Find where the given text appears and provide that cell's center as (x, y) coordinate. 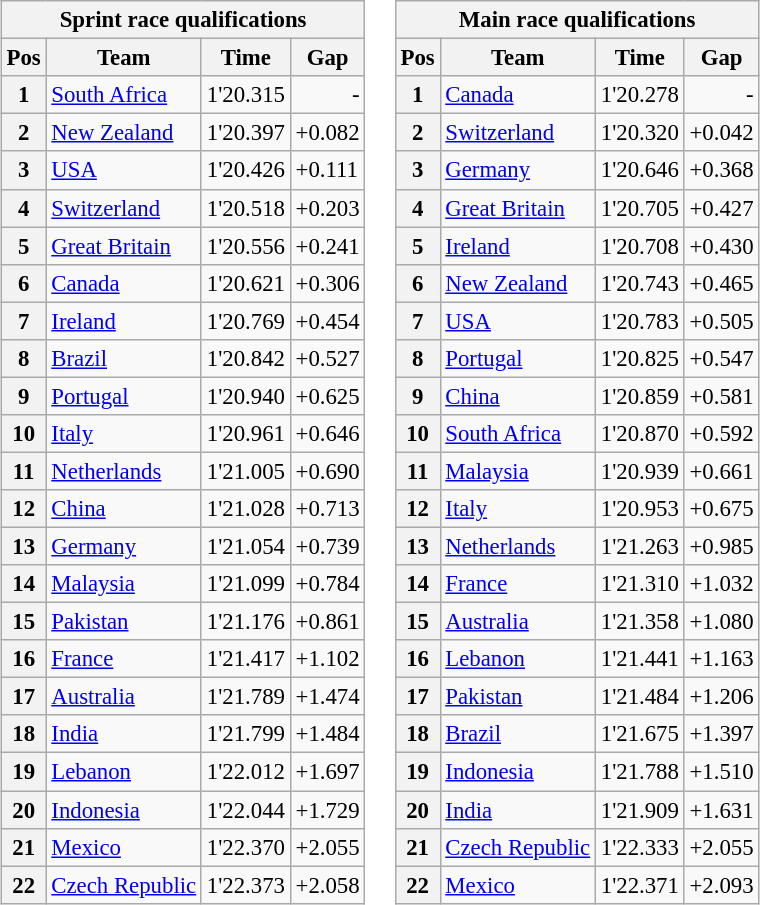
1'21.263 (640, 546)
1'22.044 (246, 809)
+0.861 (328, 622)
1'20.708 (640, 246)
1'20.278 (640, 95)
+0.581 (722, 396)
+0.111 (328, 170)
1'20.743 (640, 283)
+0.082 (328, 133)
+1.474 (328, 697)
1'21.441 (640, 659)
+0.505 (722, 321)
1'21.310 (640, 584)
+0.592 (722, 434)
+0.042 (722, 133)
1'21.176 (246, 622)
1'20.646 (640, 170)
+0.547 (722, 358)
1'21.417 (246, 659)
+0.430 (722, 246)
+1.397 (722, 734)
+0.306 (328, 283)
1'22.373 (246, 885)
1'20.870 (640, 434)
+2.058 (328, 885)
1'21.789 (246, 697)
1'20.315 (246, 95)
+1.080 (722, 622)
+0.203 (328, 208)
1'20.705 (640, 208)
1'22.370 (246, 847)
1'20.769 (246, 321)
+0.465 (722, 283)
1'20.961 (246, 434)
1'20.426 (246, 170)
+0.646 (328, 434)
+1.631 (722, 809)
+0.739 (328, 546)
+0.241 (328, 246)
1'20.518 (246, 208)
+0.985 (722, 546)
+0.368 (722, 170)
1'21.054 (246, 546)
+0.784 (328, 584)
1'20.556 (246, 246)
1'21.028 (246, 509)
+2.093 (722, 885)
+0.625 (328, 396)
1'20.859 (640, 396)
1'21.909 (640, 809)
1'20.621 (246, 283)
1'21.799 (246, 734)
+1.206 (722, 697)
1'20.320 (640, 133)
+1.163 (722, 659)
+1.697 (328, 772)
1'20.783 (640, 321)
1'20.939 (640, 471)
1'20.842 (246, 358)
+0.661 (722, 471)
1'20.397 (246, 133)
1'21.675 (640, 734)
Sprint race qualifications (183, 20)
1'22.333 (640, 847)
+0.527 (328, 358)
+0.713 (328, 509)
+0.427 (722, 208)
Main race qualifications (577, 20)
1'20.825 (640, 358)
1'21.099 (246, 584)
+1.102 (328, 659)
+1.729 (328, 809)
+1.032 (722, 584)
+0.690 (328, 471)
1'20.953 (640, 509)
1'22.371 (640, 885)
1'22.012 (246, 772)
1'20.940 (246, 396)
1'21.484 (640, 697)
+1.510 (722, 772)
1'21.788 (640, 772)
1'21.358 (640, 622)
+0.675 (722, 509)
+0.454 (328, 321)
1'21.005 (246, 471)
+1.484 (328, 734)
